Output the [X, Y] coordinate of the center of the cell containing the given text.  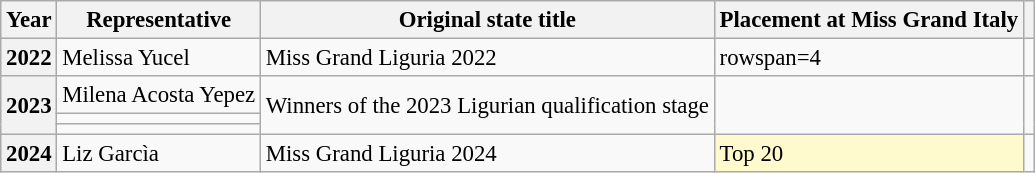
Miss Grand Liguria 2024 [487, 154]
Melissa Yucel [159, 58]
Representative [159, 20]
rowspan=4 [868, 58]
2022 [29, 58]
Winners of the 2023 Ligurian qualification stage [487, 106]
Liz Garcìa [159, 154]
Placement at Miss Grand Italy [868, 20]
Original state title [487, 20]
Top 20 [868, 154]
Miss Grand Liguria 2022 [487, 58]
2023 [29, 106]
2024 [29, 154]
Milena Acosta Yepez [159, 95]
Year [29, 20]
